Return (x, y) of the center of cell containing provided text 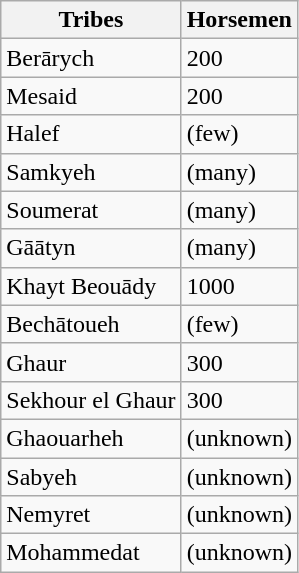
Ghaur (91, 362)
Mesaid (91, 96)
Bechātoueh (91, 324)
Berārych (91, 58)
Samkyeh (91, 172)
Tribes (91, 20)
Soumerat (91, 210)
Sabyeh (91, 477)
1000 (239, 286)
Khayt Beouādy (91, 286)
Horsemen (239, 20)
Nemyret (91, 515)
Sekhour el Ghaur (91, 400)
Mohammedat (91, 553)
Ghaouarheh (91, 438)
Gāātyn (91, 248)
Halef (91, 134)
